Search for the cell housing the specified text and yield its [X, Y] center coordinate. 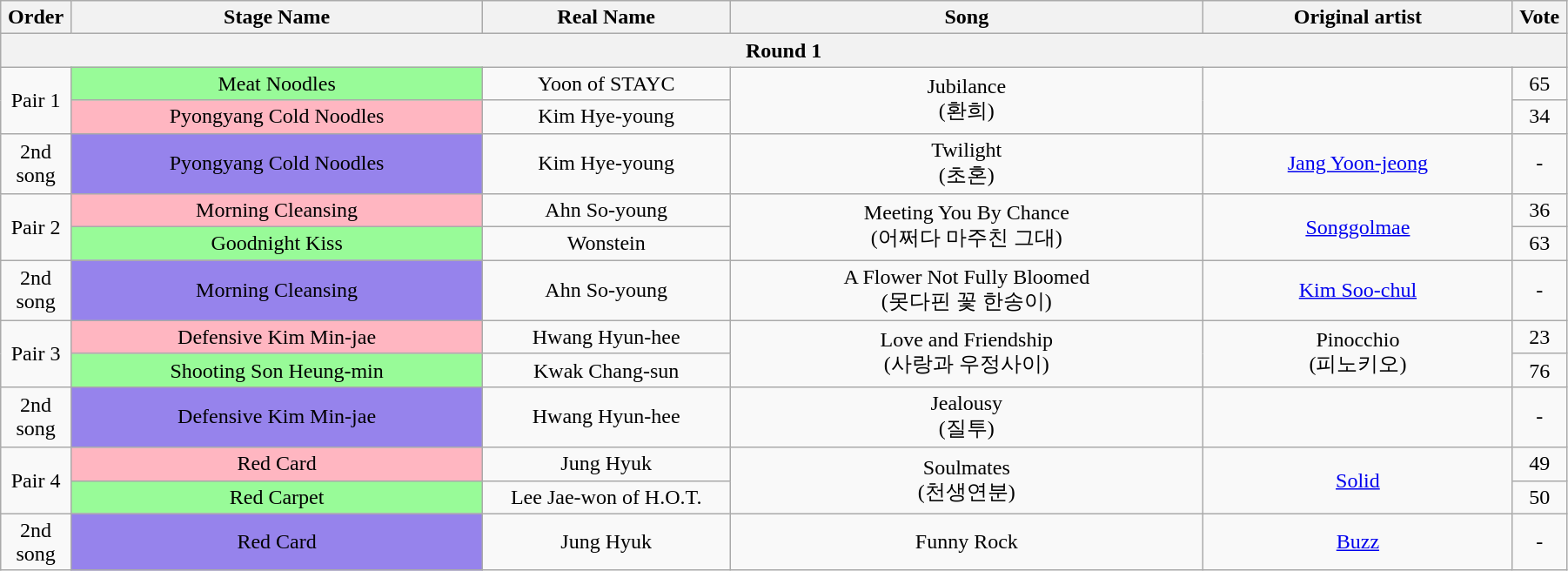
Jubilance(환희) [967, 100]
Songgolmae [1357, 227]
Pair 3 [37, 353]
65 [1540, 84]
Vote [1540, 17]
Kim Soo-chul [1357, 291]
Soulmates(천생연분) [967, 480]
49 [1540, 464]
Solid [1357, 480]
Pair 4 [37, 480]
Pair 2 [37, 227]
34 [1540, 117]
36 [1540, 211]
Twilight(초혼) [967, 164]
Lee Jae-won of H.O.T. [606, 497]
Shooting Son Heung-min [277, 370]
Kwak Chang-sun [606, 370]
Wonstein [606, 244]
Song [967, 17]
Stage Name [277, 17]
Jang Yoon-jeong [1357, 164]
63 [1540, 244]
50 [1540, 497]
Real Name [606, 17]
A Flower Not Fully Bloomed(못다핀 꽃 한송이) [967, 291]
Funny Rock [967, 541]
Red Carpet [277, 497]
Pair 1 [37, 100]
Meat Noodles [277, 84]
Meeting You By Chance(어쩌다 마주친 그대) [967, 227]
Yoon of STAYC [606, 84]
Love and Friendship(사랑과 우정사이) [967, 353]
Jealousy(질투) [967, 417]
Original artist [1357, 17]
Order [37, 17]
Round 1 [784, 50]
76 [1540, 370]
Pinocchio(피노키오) [1357, 353]
23 [1540, 337]
Buzz [1357, 541]
Goodnight Kiss [277, 244]
